Pinpoint the cell where the given text exists, returning its (x, y) midpoint coordinate. 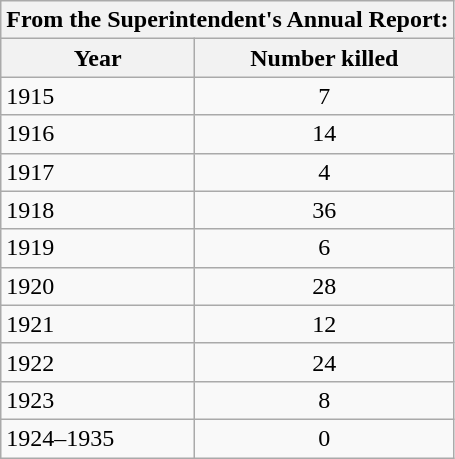
1920 (98, 286)
From the Superintendent's Annual Report: (228, 20)
7 (324, 96)
1917 (98, 172)
4 (324, 172)
1921 (98, 324)
1918 (98, 210)
1915 (98, 96)
36 (324, 210)
1924–1935 (98, 438)
24 (324, 362)
1916 (98, 134)
0 (324, 438)
12 (324, 324)
6 (324, 248)
Number killed (324, 58)
28 (324, 286)
1922 (98, 362)
1923 (98, 400)
1919 (98, 248)
8 (324, 400)
14 (324, 134)
Year (98, 58)
